Pinpoint the cell where the given text exists, returning its [X, Y] midpoint coordinate. 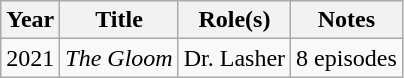
2021 [30, 58]
Notes [347, 20]
Title [119, 20]
Dr. Lasher [234, 58]
Role(s) [234, 20]
Year [30, 20]
8 episodes [347, 58]
The Gloom [119, 58]
